For the text-containing cell, return its midpoint in [X, Y] coordinate format. 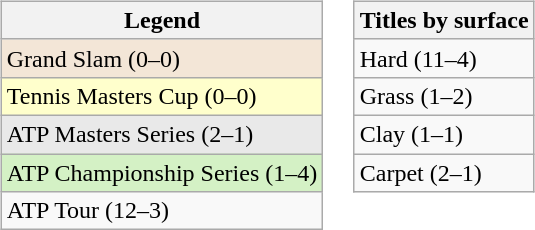
Tennis Masters Cup (0–0) [162, 96]
ATP Tour (12–3) [162, 211]
Grass (1–2) [444, 96]
Grand Slam (0–0) [162, 58]
Titles by surface [444, 20]
Hard (11–4) [444, 58]
Legend [162, 20]
Clay (1–1) [444, 134]
ATP Championship Series (1–4) [162, 173]
ATP Masters Series (2–1) [162, 134]
Carpet (2–1) [444, 173]
